Find where the given text appears and provide that cell's center as [x, y] coordinate. 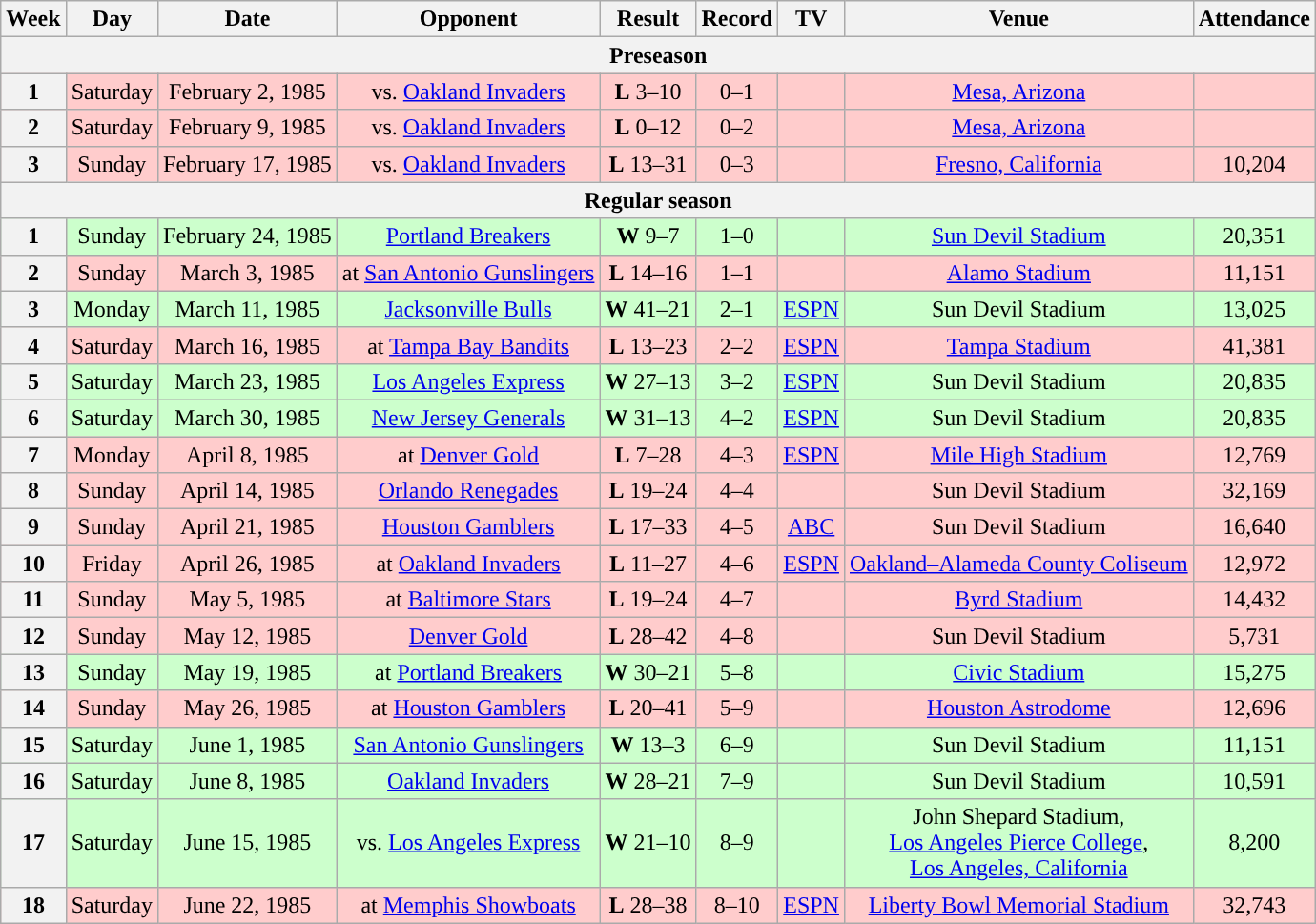
4–2 [737, 418]
4–6 [737, 564]
L 28–42 [648, 636]
Week [33, 19]
at Houston Gamblers [468, 708]
0–1 [737, 92]
W 28–21 [648, 781]
L 14–16 [648, 273]
Byrd Stadium [1018, 600]
32,169 [1254, 491]
9 [33, 527]
10,204 [1254, 164]
W 21–10 [648, 843]
10,591 [1254, 781]
Day [112, 19]
20,351 [1254, 236]
8 [33, 491]
12,972 [1254, 564]
Date [248, 19]
New Jersey Generals [468, 418]
May 19, 1985 [248, 672]
Result [648, 19]
13,025 [1254, 309]
April 21, 1985 [248, 527]
17 [33, 843]
TV [812, 19]
John Shepard Stadium,Los Angeles Pierce College,Los Angeles, California [1018, 843]
7–9 [737, 781]
16,640 [1254, 527]
at Baltimore Stars [468, 600]
W 30–21 [648, 672]
1–0 [737, 236]
Record [737, 19]
May 26, 1985 [248, 708]
Portland Breakers [468, 236]
L 20–41 [648, 708]
February 24, 1985 [248, 236]
Regular season [658, 200]
at Oakland Invaders [468, 564]
5–9 [737, 708]
8,200 [1254, 843]
March 30, 1985 [248, 418]
May 5, 1985 [248, 600]
W 31–13 [648, 418]
Houston Gamblers [468, 527]
L 13–23 [648, 345]
April 8, 1985 [248, 455]
4–4 [737, 491]
1–1 [737, 273]
Orlando Renegades [468, 491]
June 15, 1985 [248, 843]
32,743 [1254, 905]
5 [33, 381]
Oakland–Alameda County Coliseum [1018, 564]
June 8, 1985 [248, 781]
3–2 [737, 381]
March 23, 1985 [248, 381]
14,432 [1254, 600]
Alamo Stadium [1018, 273]
41,381 [1254, 345]
Los Angeles Express [468, 381]
Fresno, California [1018, 164]
March 3, 1985 [248, 273]
Jacksonville Bulls [468, 309]
13 [33, 672]
15,275 [1254, 672]
4–8 [737, 636]
Mile High Stadium [1018, 455]
May 12, 1985 [248, 636]
14 [33, 708]
at Tampa Bay Bandits [468, 345]
March 16, 1985 [248, 345]
Civic Stadium [1018, 672]
Tampa Stadium [1018, 345]
February 17, 1985 [248, 164]
11 [33, 600]
at Denver Gold [468, 455]
L 0–12 [648, 128]
5–8 [737, 672]
12,769 [1254, 455]
8–10 [737, 905]
San Antonio Gunslingers [468, 745]
7 [33, 455]
at Portland Breakers [468, 672]
L 3–10 [648, 92]
16 [33, 781]
Houston Astrodome [1018, 708]
L 13–31 [648, 164]
0–2 [737, 128]
15 [33, 745]
vs. Los Angeles Express [468, 843]
10 [33, 564]
Liberty Bowl Memorial Stadium [1018, 905]
18 [33, 905]
W 27–13 [648, 381]
April 26, 1985 [248, 564]
February 9, 1985 [248, 128]
April 14, 1985 [248, 491]
Opponent [468, 19]
12,696 [1254, 708]
June 22, 1985 [248, 905]
at Memphis Showboats [468, 905]
ABC [812, 527]
Friday [112, 564]
Attendance [1254, 19]
4–7 [737, 600]
W 13–3 [648, 745]
5,731 [1254, 636]
L 11–27 [648, 564]
Venue [1018, 19]
W 41–21 [648, 309]
L 28–38 [648, 905]
6–9 [737, 745]
at San Antonio Gunslingers [468, 273]
L 17–33 [648, 527]
March 11, 1985 [248, 309]
2–2 [737, 345]
Denver Gold [468, 636]
Oakland Invaders [468, 781]
6 [33, 418]
0–3 [737, 164]
February 2, 1985 [248, 92]
8–9 [737, 843]
4–3 [737, 455]
2–1 [737, 309]
L 7–28 [648, 455]
4–5 [737, 527]
12 [33, 636]
Preseason [658, 55]
June 1, 1985 [248, 745]
W 9–7 [648, 236]
4 [33, 345]
